Determine the (X, Y) coordinate at the center of the cell enclosing the given text.  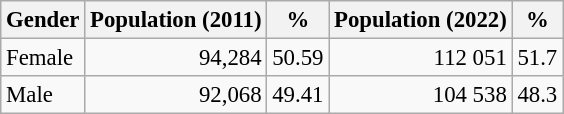
94,284 (176, 58)
Gender (43, 20)
Population (2011) (176, 20)
Population (2022) (420, 20)
48.3 (537, 95)
92,068 (176, 95)
50.59 (298, 58)
49.41 (298, 95)
Male (43, 95)
51.7 (537, 58)
104 538 (420, 95)
112 051 (420, 58)
Female (43, 58)
